Extract the [X, Y] coordinate from the center of the cell holding the provided text.  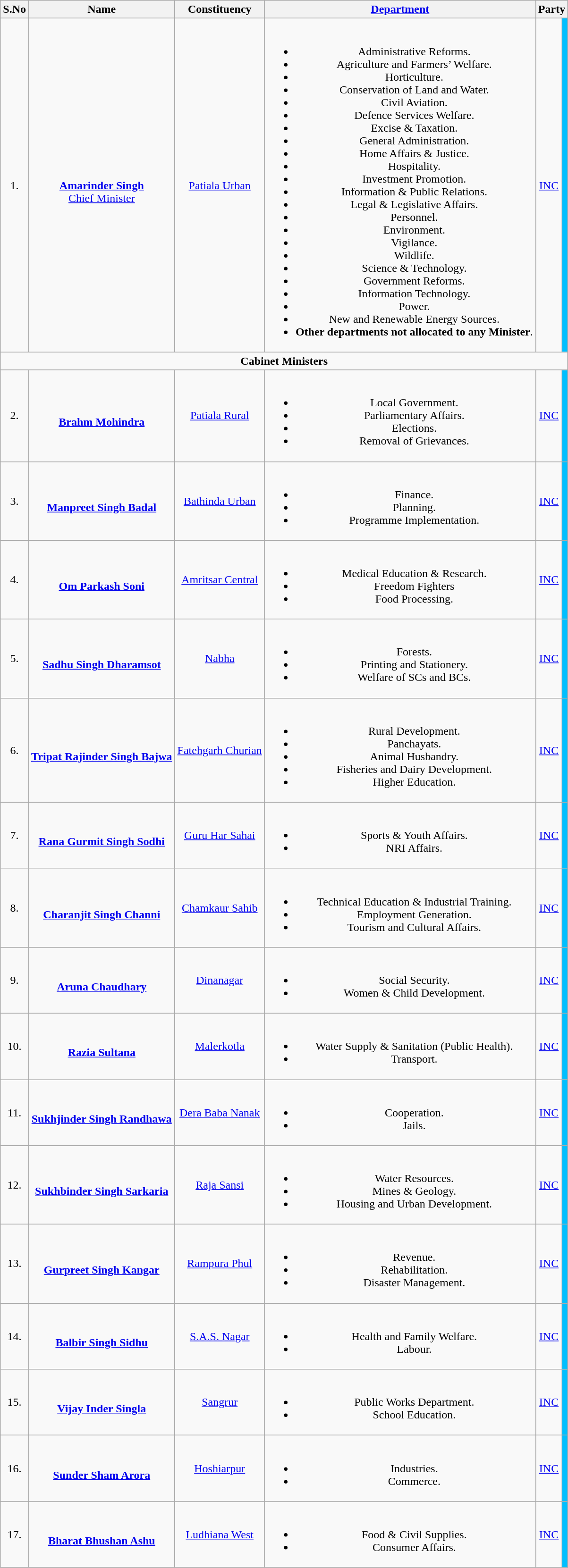
Tripat Rajinder Singh Bajwa [102, 750]
Sports & Youth Affairs.NRI Affairs. [400, 835]
Vijay Inder Singla [102, 1402]
Bharat Bhushan Ashu [102, 1534]
Water Supply & Sanitation (Public Health).Transport. [400, 1046]
8. [15, 908]
Guru Har Sahai [220, 835]
Om Parkash Soni [102, 579]
Rana Gurmit Singh Sodhi [102, 835]
3. [15, 501]
Hoshiarpur [220, 1468]
Sukhbinder Singh Sarkaria [102, 1185]
Name [102, 9]
Malerkotla [220, 1046]
Rampura Phul [220, 1264]
Patiala Rural [220, 416]
6. [15, 750]
15. [15, 1402]
Amarinder SinghChief Minister [102, 185]
Aruna Chaudhary [102, 980]
2. [15, 416]
Party [551, 9]
Social Security.Women & Child Development. [400, 980]
9. [15, 980]
Charanjit Singh Channi [102, 908]
11. [15, 1113]
Finance.Planning.Programme Implementation. [400, 501]
4. [15, 579]
Dinanagar [220, 980]
Nabha [220, 659]
Dera Baba Nanak [220, 1113]
Fatehgarh Churian [220, 750]
Gurpreet Singh Kangar [102, 1264]
Sangrur [220, 1402]
Bathinda Urban [220, 501]
Industries.Commerce. [400, 1468]
Forests.Printing and Stationery.Welfare of SCs and BCs. [400, 659]
7. [15, 835]
5. [15, 659]
Water Resources.Mines & Geology.Housing and Urban Development. [400, 1185]
Cooperation.Jails. [400, 1113]
Ludhiana West [220, 1534]
Patiala Urban [220, 185]
Local Government.Parliamentary Affairs.Elections.Removal of Grievances. [400, 416]
Public Works Department.School Education. [400, 1402]
Constituency [220, 9]
Razia Sultana [102, 1046]
Food & Civil Supplies.Consumer Affairs. [400, 1534]
Manpreet Singh Badal [102, 501]
10. [15, 1046]
Balbir Singh Sidhu [102, 1336]
S.No [15, 9]
Department [400, 9]
Brahm Mohindra [102, 416]
Technical Education & Industrial Training.Employment Generation.Tourism and Cultural Affairs. [400, 908]
Revenue.Rehabilitation.Disaster Management. [400, 1264]
12. [15, 1185]
Chamkaur Sahib [220, 908]
S.A.S. Nagar [220, 1336]
16. [15, 1468]
Cabinet Ministers [284, 361]
Rural Development.Panchayats.Animal Husbandry.Fisheries and Dairy Development.Higher Education. [400, 750]
13. [15, 1264]
1. [15, 185]
Amritsar Central [220, 579]
Health and Family Welfare.Labour. [400, 1336]
14. [15, 1336]
17. [15, 1534]
Raja Sansi [220, 1185]
Sukhjinder Singh Randhawa [102, 1113]
Medical Education & Research.Freedom FightersFood Processing. [400, 579]
Sunder Sham Arora [102, 1468]
Sadhu Singh Dharamsot [102, 659]
